Detect which cell encompasses the target text, then output its [x, y] center coordinate. 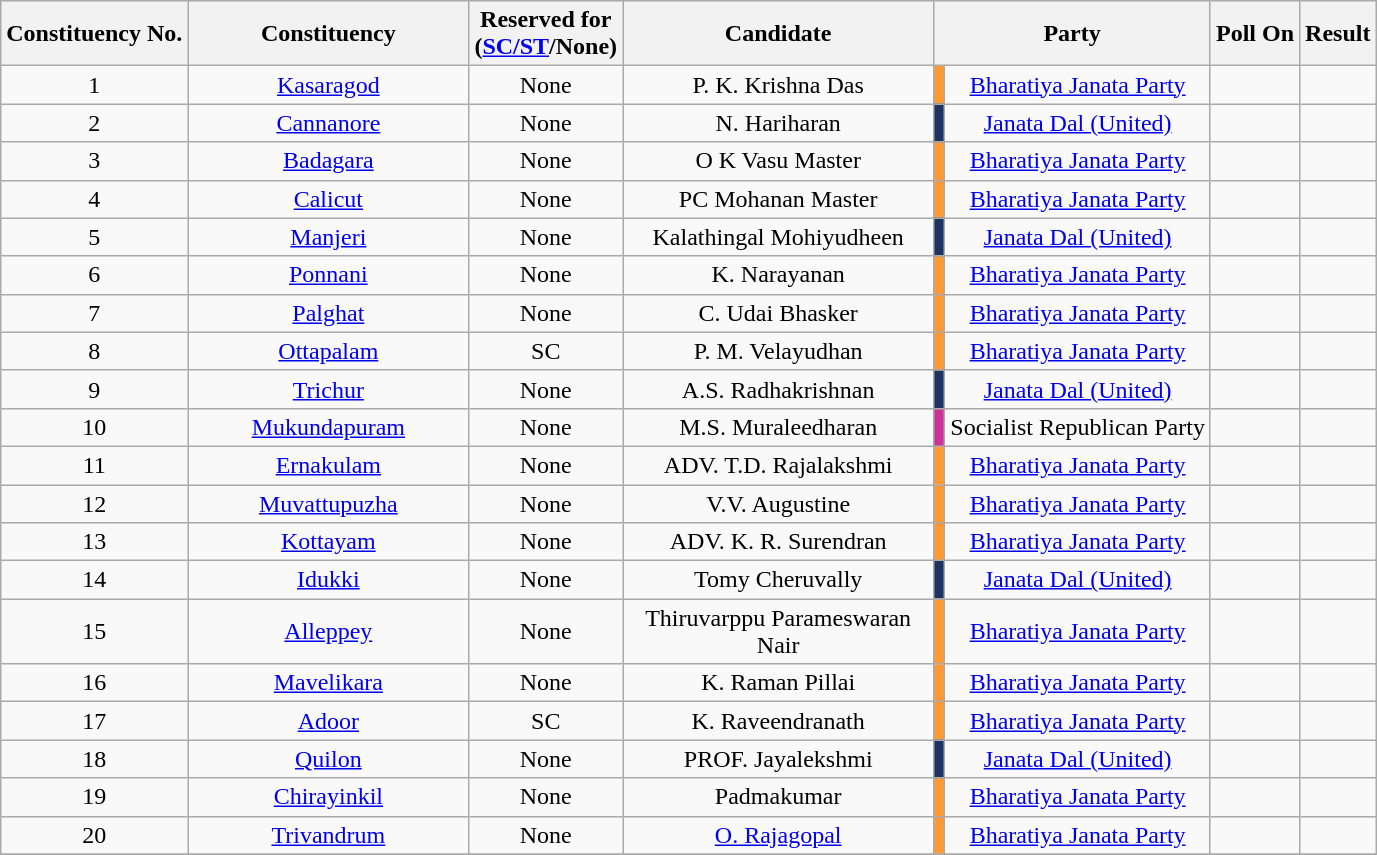
Result [1338, 34]
14 [94, 580]
A.S. Radhakrishnan [778, 389]
Adoor [328, 721]
9 [94, 389]
5 [94, 237]
Padmakumar [778, 797]
Constituency No. [94, 34]
Muvattupuzha [328, 503]
ADV. T.D. Rajalakshmi [778, 465]
Candidate [778, 34]
6 [94, 275]
10 [94, 427]
C. Udai Bhasker [778, 313]
Kasaragod [328, 85]
19 [94, 797]
Socialist Republican Party [1078, 427]
O K Vasu Master [778, 161]
O. Rajagopal [778, 835]
8 [94, 351]
12 [94, 503]
1 [94, 85]
17 [94, 721]
2 [94, 123]
Mukundapuram [328, 427]
Idukki [328, 580]
13 [94, 542]
Mavelikara [328, 683]
7 [94, 313]
Tomy Cheruvally [778, 580]
4 [94, 199]
Party [1072, 34]
Trichur [328, 389]
Thiruvarppu Parameswaran Nair [778, 632]
Chirayinkil [328, 797]
P. K. Krishna Das [778, 85]
Constituency [328, 34]
K. Raman Pillai [778, 683]
ADV. K. R. Surendran [778, 542]
3 [94, 161]
15 [94, 632]
Alleppey [328, 632]
Ottapalam [328, 351]
Kalathingal Mohiyudheen [778, 237]
Ernakulam [328, 465]
18 [94, 759]
Badagara [328, 161]
PC Mohanan Master [778, 199]
P. M. Velayudhan [778, 351]
V.V. Augustine [778, 503]
Kottayam [328, 542]
K. Raveendranath [778, 721]
Ponnani [328, 275]
K. Narayanan [778, 275]
Palghat [328, 313]
M.S. Muraleedharan [778, 427]
Manjeri [328, 237]
Calicut [328, 199]
PROF. Jayalekshmi [778, 759]
Poll On [1254, 34]
Cannanore [328, 123]
Quilon [328, 759]
16 [94, 683]
11 [94, 465]
20 [94, 835]
N. Hariharan [778, 123]
Trivandrum [328, 835]
Reserved for(SC/ST/None) [546, 34]
